Return (x, y) of the center of cell containing provided text 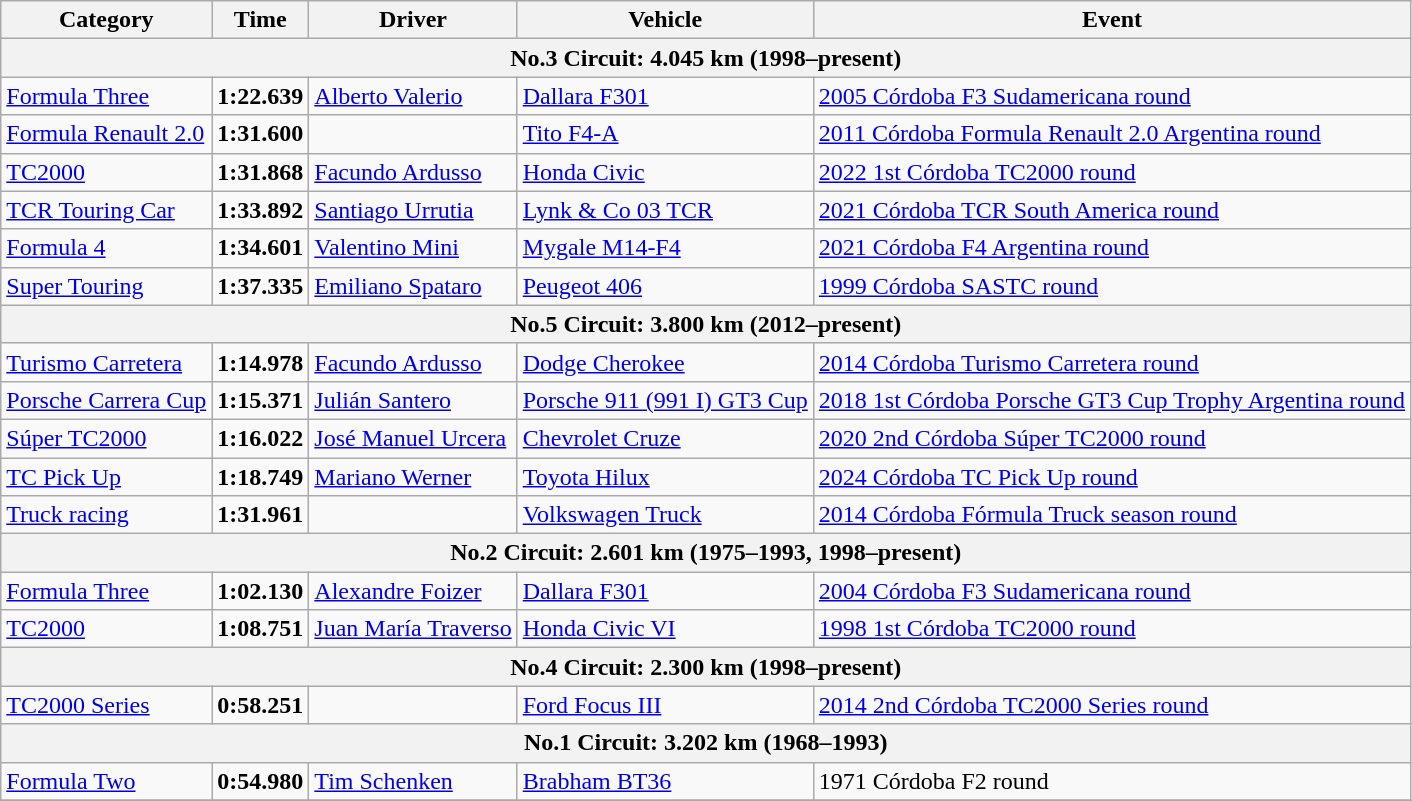
1:16.022 (260, 438)
Brabham BT36 (665, 781)
2022 1st Córdoba TC2000 round (1112, 172)
Truck racing (106, 515)
Volkswagen Truck (665, 515)
0:54.980 (260, 781)
Honda Civic (665, 172)
1:18.749 (260, 477)
Vehicle (665, 20)
Mariano Werner (413, 477)
José Manuel Urcera (413, 438)
TC Pick Up (106, 477)
No.5 Circuit: 3.800 km (2012–present) (706, 324)
Driver (413, 20)
1:34.601 (260, 248)
2024 Córdoba TC Pick Up round (1112, 477)
2011 Córdoba Formula Renault 2.0 Argentina round (1112, 134)
Category (106, 20)
1:31.961 (260, 515)
Ford Focus III (665, 705)
Dodge Cherokee (665, 362)
2014 2nd Córdoba TC2000 Series round (1112, 705)
2005 Córdoba F3 Sudamericana round (1112, 96)
Formula Two (106, 781)
Event (1112, 20)
Chevrolet Cruze (665, 438)
TC2000 Series (106, 705)
Tito F4-A (665, 134)
1:15.371 (260, 400)
No.1 Circuit: 3.202 km (1968–1993) (706, 743)
Alexandre Foizer (413, 591)
2021 Córdoba F4 Argentina round (1112, 248)
2004 Córdoba F3 Sudamericana round (1112, 591)
Time (260, 20)
Tim Schenken (413, 781)
Porsche 911 (991 I) GT3 Cup (665, 400)
Juan María Traverso (413, 629)
1:31.868 (260, 172)
Peugeot 406 (665, 286)
1:31.600 (260, 134)
No.3 Circuit: 4.045 km (1998–present) (706, 58)
Súper TC2000 (106, 438)
Valentino Mini (413, 248)
Turismo Carretera (106, 362)
TCR Touring Car (106, 210)
1998 1st Córdoba TC2000 round (1112, 629)
Lynk & Co 03 TCR (665, 210)
1:14.978 (260, 362)
1:02.130 (260, 591)
Super Touring (106, 286)
Emiliano Spataro (413, 286)
2014 Córdoba Turismo Carretera round (1112, 362)
1:08.751 (260, 629)
Mygale M14-F4 (665, 248)
1999 Córdoba SASTC round (1112, 286)
Santiago Urrutia (413, 210)
2021 Córdoba TCR South America round (1112, 210)
Toyota Hilux (665, 477)
1971 Córdoba F2 round (1112, 781)
Alberto Valerio (413, 96)
0:58.251 (260, 705)
No.2 Circuit: 2.601 km (1975–1993, 1998–present) (706, 553)
2020 2nd Córdoba Súper TC2000 round (1112, 438)
Honda Civic VI (665, 629)
1:37.335 (260, 286)
Formula Renault 2.0 (106, 134)
2018 1st Córdoba Porsche GT3 Cup Trophy Argentina round (1112, 400)
1:33.892 (260, 210)
2014 Córdoba Fórmula Truck season round (1112, 515)
1:22.639 (260, 96)
No.4 Circuit: 2.300 km (1998–present) (706, 667)
Porsche Carrera Cup (106, 400)
Formula 4 (106, 248)
Julián Santero (413, 400)
